Pinpoint the cell where the given text exists, returning its (x, y) midpoint coordinate. 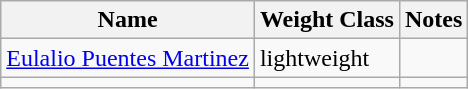
lightweight (326, 58)
Eulalio Puentes Martinez (128, 58)
Name (128, 20)
Weight Class (326, 20)
Notes (433, 20)
